Output the [x, y] coordinate of the center of the cell containing the given text.  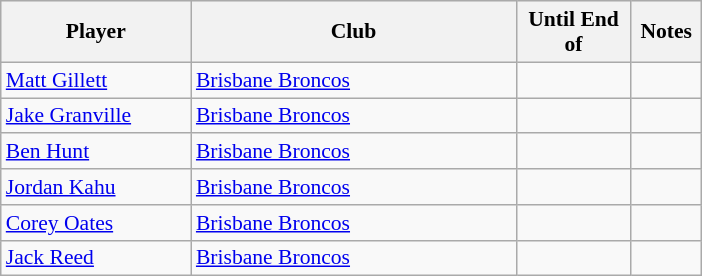
Player [96, 32]
Ben Hunt [96, 152]
Jordan Kahu [96, 187]
Until End of [574, 32]
Jake Granville [96, 116]
Club [354, 32]
Jack Reed [96, 258]
Notes [666, 32]
Matt Gillett [96, 80]
Corey Oates [96, 223]
